Provide the (X, Y) coordinate of the cell's center where the given text is located.  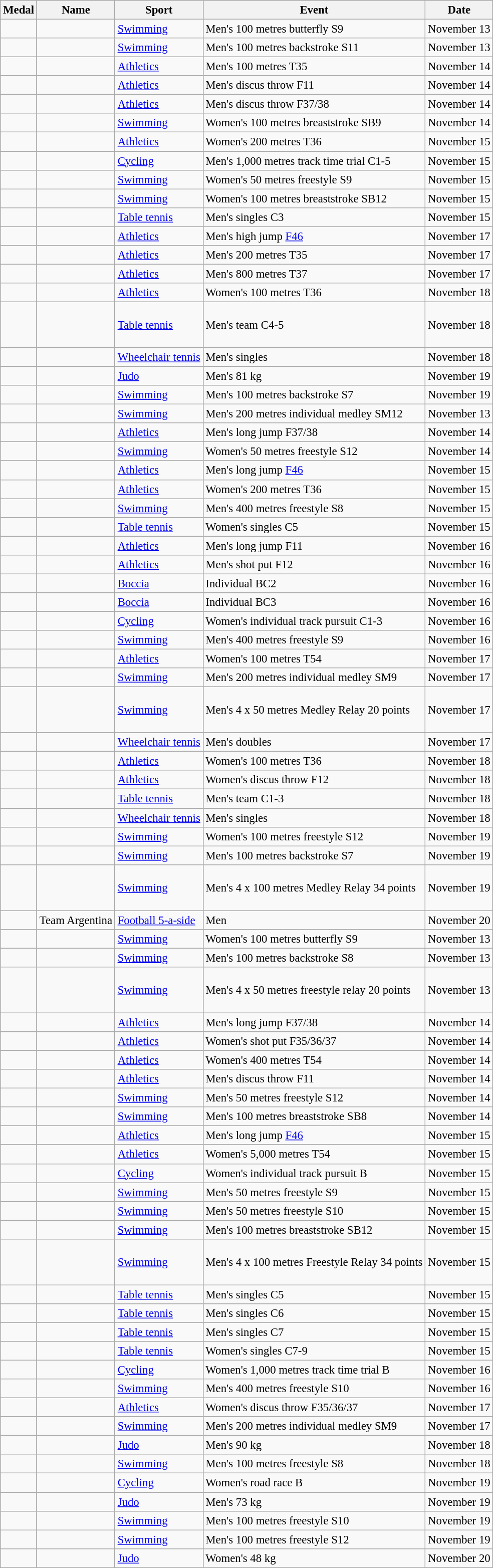
Women's 100 metres breaststroke SB12 (314, 198)
Men's 100 metres freestyle S12 (314, 1539)
Men's team C4-5 (314, 325)
Men's 90 kg (314, 1445)
Name (76, 10)
Men's 50 metres freestyle S9 (314, 1192)
Women's discus throw F12 (314, 780)
Women's road race B (314, 1483)
Men's 400 metres freestyle S9 (314, 640)
Team Argentina (76, 920)
Women's discus throw F35/36/37 (314, 1408)
Men's 4 x 100 metres Freestyle Relay 34 points (314, 1262)
Women's singles C7-9 (314, 1351)
Men's doubles (314, 742)
Men's 100 metres breaststroke SB8 (314, 1116)
Women's singles C5 (314, 527)
Women's 5,000 metres T54 (314, 1155)
Women's 100 metres breaststroke SB9 (314, 123)
Women's 100 metres T54 (314, 659)
Men's shot put F12 (314, 565)
Men's 4 x 50 metres freestyle relay 20 points (314, 990)
Men's singles C3 (314, 217)
Individual BC3 (314, 602)
Men's 800 metres T37 (314, 274)
Men's 200 metres T35 (314, 255)
Women's 1,000 metres track time trial B (314, 1370)
Men's 100 metres backstroke S11 (314, 48)
Men's 100 metres butterfly S9 (314, 29)
Women's shot put F35/36/37 (314, 1041)
Men's high jump F46 (314, 236)
Men's 73 kg (314, 1502)
Women's 48 kg (314, 1558)
Men's singles C7 (314, 1332)
Men's singles C5 (314, 1294)
Men's 100 metres freestyle S10 (314, 1520)
Medal (19, 10)
Men's 200 metres individual medley SM12 (314, 414)
Men's 81 kg (314, 376)
Women's individual track pursuit C1-3 (314, 621)
Date (459, 10)
Men's 4 x 50 metres Medley Relay 20 points (314, 710)
Women's individual track pursuit B (314, 1173)
Event (314, 10)
Sport (159, 10)
Men's 100 metres backstroke S8 (314, 958)
Men's 4 x 100 metres Medley Relay 34 points (314, 887)
Women's 100 metres butterfly S9 (314, 939)
Men's discus throw F37/38 (314, 104)
Men's 50 metres freestyle S12 (314, 1098)
Men's singles C6 (314, 1313)
Men's team C1-3 (314, 799)
Football 5-a-side (159, 920)
Men (314, 920)
Women's 50 metres freestyle S9 (314, 179)
Men's 100 metres freestyle S8 (314, 1464)
Men's 400 metres freestyle S8 (314, 508)
Men's 100 metres T35 (314, 67)
Women's 100 metres freestyle S12 (314, 836)
Men's 100 metres breaststroke SB12 (314, 1230)
Individual BC2 (314, 583)
Men's 1,000 metres track time trial C1-5 (314, 161)
Men's long jump F11 (314, 546)
Men's 400 metres freestyle S10 (314, 1389)
Women's 400 metres T54 (314, 1060)
Women's 50 metres freestyle S12 (314, 452)
Men's 50 metres freestyle S10 (314, 1211)
